Output the [X, Y] coordinate of the center of the cell containing the given text.  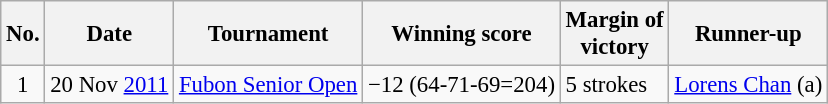
Fubon Senior Open [268, 85]
5 strokes [614, 85]
1 [23, 85]
−12 (64-71-69=204) [462, 85]
Winning score [462, 34]
20 Nov 2011 [110, 85]
Date [110, 34]
Tournament [268, 34]
Lorens Chan (a) [748, 85]
No. [23, 34]
Margin ofvictory [614, 34]
Runner-up [748, 34]
